Search for the cell housing the specified text and yield its (X, Y) center coordinate. 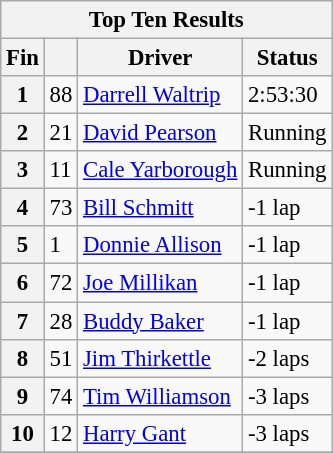
Cale Yarborough (160, 170)
51 (60, 358)
11 (60, 170)
David Pearson (160, 133)
72 (60, 283)
8 (23, 358)
3 (23, 170)
Buddy Baker (160, 321)
Joe Millikan (160, 283)
Top Ten Results (166, 20)
6 (23, 283)
12 (60, 433)
88 (60, 95)
Status (288, 58)
4 (23, 208)
5 (23, 245)
Darrell Waltrip (160, 95)
Tim Williamson (160, 396)
73 (60, 208)
9 (23, 396)
-2 laps (288, 358)
Harry Gant (160, 433)
Bill Schmitt (160, 208)
2 (23, 133)
21 (60, 133)
Donnie Allison (160, 245)
28 (60, 321)
10 (23, 433)
Driver (160, 58)
74 (60, 396)
7 (23, 321)
Jim Thirkettle (160, 358)
2:53:30 (288, 95)
Fin (23, 58)
